Output the (X, Y) coordinate of the center of the cell containing the given text.  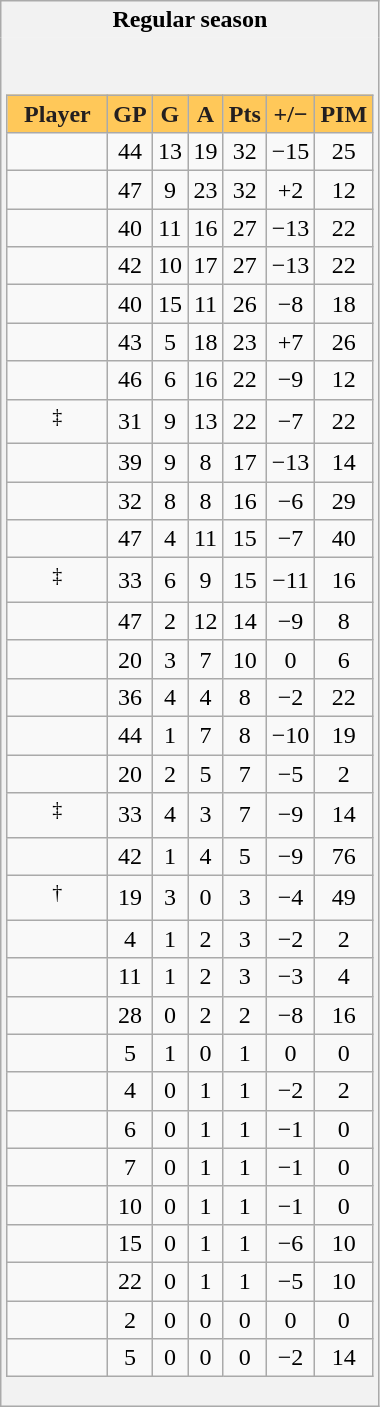
Pts (244, 114)
−4 (290, 898)
39 (130, 463)
29 (344, 501)
+7 (290, 342)
36 (130, 698)
43 (130, 342)
+/− (290, 114)
† (58, 898)
G (170, 114)
−10 (290, 736)
−11 (290, 580)
Player (58, 114)
49 (344, 898)
A (206, 114)
+2 (290, 190)
Regular season (190, 20)
−3 (290, 977)
GP (130, 114)
46 (130, 380)
−15 (290, 152)
25 (344, 152)
28 (130, 1015)
PIM (344, 114)
31 (130, 422)
76 (344, 856)
